Determine the [X, Y] coordinate at the center of the cell enclosing the given text.  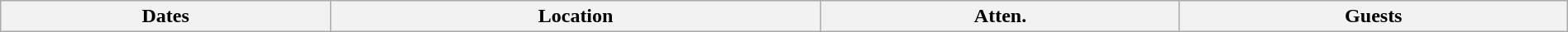
Location [576, 16]
Dates [165, 16]
Atten. [1001, 16]
Guests [1373, 16]
